Return (X, Y) of the center of cell containing provided text 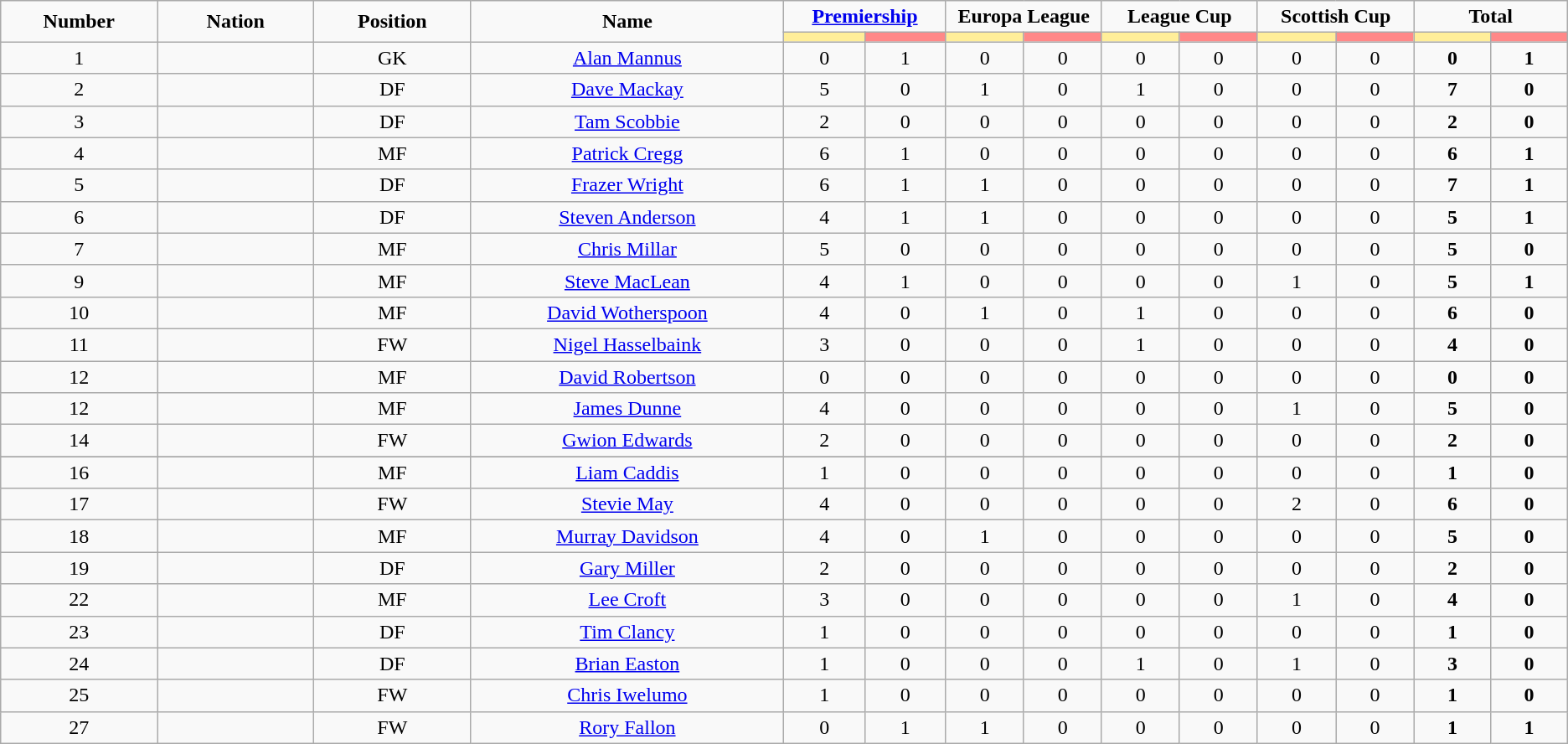
Liam Caddis (627, 473)
25 (79, 695)
League Cup (1179, 17)
Number (79, 22)
Gwion Edwards (627, 441)
Tim Clancy (627, 632)
9 (79, 281)
14 (79, 441)
Murray Davidson (627, 536)
24 (79, 664)
Steve MacLean (627, 281)
Total (1491, 17)
Premiership (864, 17)
22 (79, 600)
Brian Easton (627, 664)
David Robertson (627, 376)
Tam Scobbie (627, 121)
Patrick Cregg (627, 153)
Rory Fallon (627, 727)
Stevie May (627, 504)
11 (79, 344)
David Wotherspoon (627, 313)
Chris Millar (627, 249)
27 (79, 727)
23 (79, 632)
Europa League (1024, 17)
Nation (236, 22)
Frazer Wright (627, 185)
Steven Anderson (627, 217)
James Dunne (627, 409)
Dave Mackay (627, 90)
Nigel Hasselbaink (627, 344)
17 (79, 504)
GK (392, 58)
Alan Mannus (627, 58)
Chris Iwelumo (627, 695)
Scottish Cup (1335, 17)
19 (79, 568)
Position (392, 22)
Lee Croft (627, 600)
Name (627, 22)
16 (79, 473)
Gary Miller (627, 568)
10 (79, 313)
18 (79, 536)
